Find where the given text appears and provide that cell's center as (x, y) coordinate. 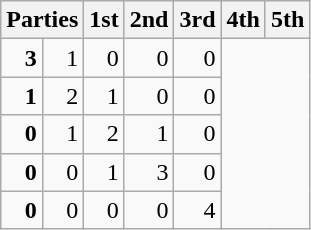
5th (287, 20)
3rd (198, 20)
Parties (42, 20)
4 (198, 210)
4th (243, 20)
1st (104, 20)
2nd (149, 20)
